Find where the given text appears and provide that cell's center as [X, Y] coordinate. 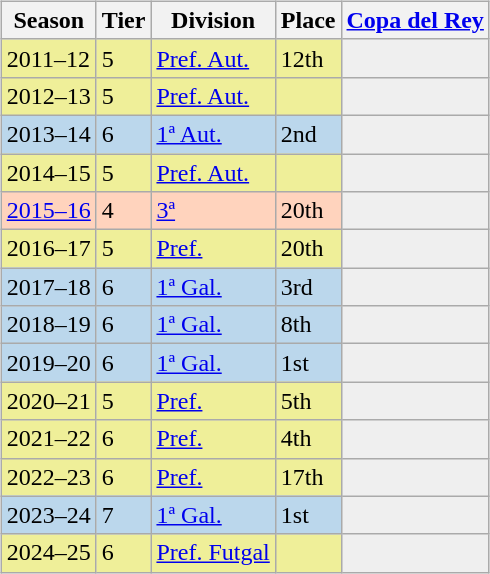
2021–22 [48, 439]
2015–16 [48, 211]
2017–18 [48, 287]
17th [308, 477]
2011–12 [48, 58]
2nd [308, 134]
2020–21 [48, 401]
2016–17 [48, 249]
2024–25 [48, 553]
2022–23 [48, 477]
8th [308, 325]
Pref. Futgal [213, 553]
Tier [124, 20]
1ª Aut. [213, 134]
7 [124, 515]
Copa del Rey [415, 20]
4 [124, 211]
2014–15 [48, 173]
2012–13 [48, 96]
2023–24 [48, 515]
2018–19 [48, 325]
Season [48, 20]
2019–20 [48, 363]
4th [308, 439]
Place [308, 20]
2013–14 [48, 134]
Division [213, 20]
12th [308, 58]
3rd [308, 287]
3ª [213, 211]
5th [308, 401]
